From the cell containing the given text, extract its center point as [X, Y] coordinate. 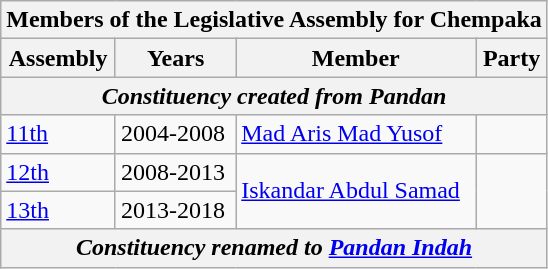
Mad Aris Mad Yusof [356, 134]
Members of the Legislative Assembly for Chempaka [274, 20]
Member [356, 58]
Constituency renamed to Pandan Indah [274, 248]
Years [175, 58]
13th [58, 210]
Constituency created from Pandan [274, 96]
Iskandar Abdul Samad [356, 191]
11th [58, 134]
12th [58, 172]
2008-2013 [175, 172]
2004-2008 [175, 134]
2013-2018 [175, 210]
Party [512, 58]
Assembly [58, 58]
